Provide the [x, y] coordinate of the cell's center where the given text is located.  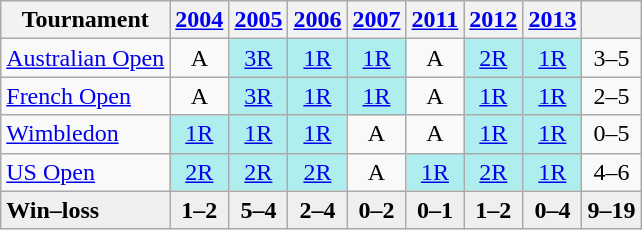
2005 [258, 20]
2007 [376, 20]
2011 [435, 20]
Wimbledon [86, 134]
0–4 [552, 210]
US Open [86, 172]
0–1 [435, 210]
Win–loss [86, 210]
0–2 [376, 210]
5–4 [258, 210]
2–4 [318, 210]
9–19 [612, 210]
2012 [494, 20]
3–5 [612, 58]
2013 [552, 20]
French Open [86, 96]
2–5 [612, 96]
4–6 [612, 172]
Tournament [86, 20]
2004 [200, 20]
0–5 [612, 134]
Australian Open [86, 58]
2006 [318, 20]
